Locate the cell with the specified text and output its (X, Y) center coordinate. 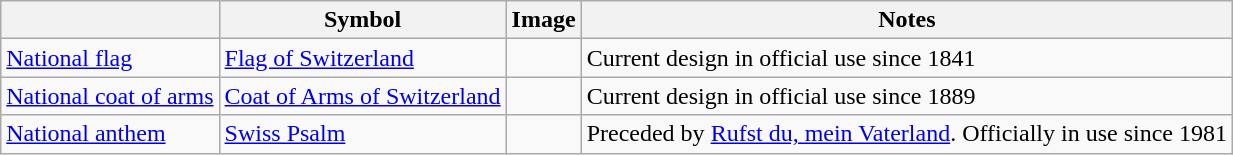
National flag (110, 58)
National coat of arms (110, 96)
Image (544, 20)
Notes (906, 20)
Preceded by Rufst du, mein Vaterland. Officially in use since 1981 (906, 134)
Flag of Switzerland (362, 58)
Coat of Arms of Switzerland (362, 96)
National anthem (110, 134)
Current design in official use since 1889 (906, 96)
Symbol (362, 20)
Swiss Psalm (362, 134)
Current design in official use since 1841 (906, 58)
